Scan for the cell matching the given text and deliver its [x, y] coordinate at center. 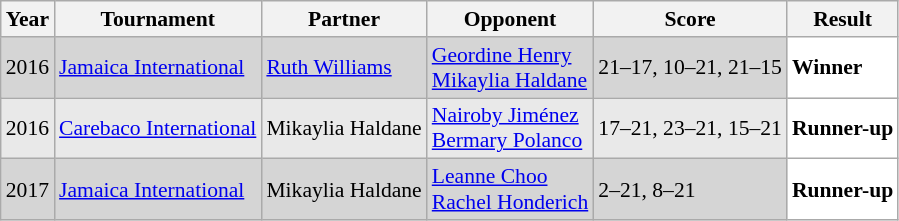
Year [28, 19]
2017 [28, 190]
2–21, 8–21 [690, 190]
Nairoby Jiménez Bermary Polanco [510, 128]
Leanne Choo Rachel Honderich [510, 190]
21–17, 10–21, 21–15 [690, 68]
Opponent [510, 19]
17–21, 23–21, 15–21 [690, 128]
Geordine Henry Mikaylia Haldane [510, 68]
Result [842, 19]
Ruth Williams [344, 68]
Winner [842, 68]
Partner [344, 19]
Tournament [158, 19]
Carebaco International [158, 128]
Score [690, 19]
